Determine the [X, Y] coordinate at the center of the cell enclosing the given text.  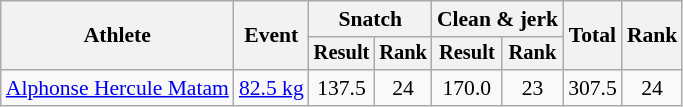
Snatch [370, 19]
Athlete [118, 36]
307.5 [592, 88]
Clean & jerk [498, 19]
23 [532, 88]
137.5 [342, 88]
Total [592, 36]
170.0 [467, 88]
82.5 kg [272, 88]
Event [272, 36]
Alphonse Hercule Matam [118, 88]
